Capture the cell that displays the provided text and extract its (x, y) central coordinate. 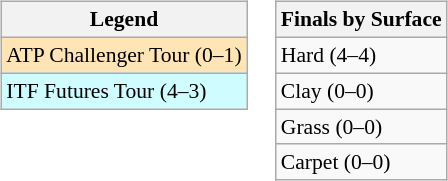
ITF Futures Tour (4–3) (124, 91)
Hard (4–4) (362, 55)
Grass (0–0) (362, 127)
Carpet (0–0) (362, 162)
Legend (124, 20)
ATP Challenger Tour (0–1) (124, 55)
Clay (0–0) (362, 91)
Finals by Surface (362, 20)
